Search for the cell housing the specified text and yield its [x, y] center coordinate. 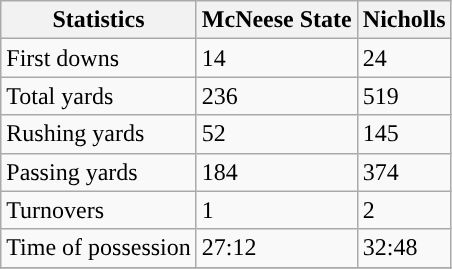
Total yards [99, 96]
145 [404, 134]
27:12 [276, 248]
McNeese State [276, 20]
First downs [99, 58]
236 [276, 96]
Turnovers [99, 210]
24 [404, 58]
184 [276, 172]
Statistics [99, 20]
1 [276, 210]
Time of possession [99, 248]
519 [404, 96]
2 [404, 210]
374 [404, 172]
32:48 [404, 248]
14 [276, 58]
Rushing yards [99, 134]
Nicholls [404, 20]
Passing yards [99, 172]
52 [276, 134]
